Identify which cell holds the provided text, then report its (x, y) central coordinate. 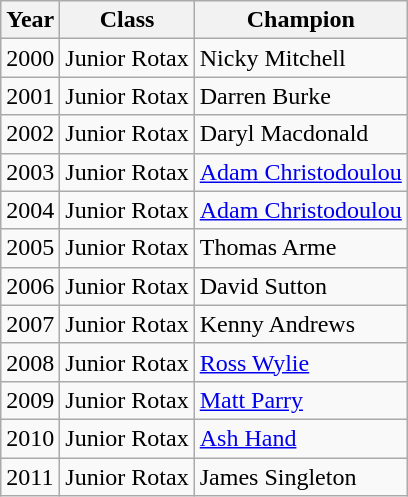
2009 (30, 400)
2000 (30, 58)
Nicky Mitchell (300, 58)
2002 (30, 134)
Daryl Macdonald (300, 134)
2004 (30, 210)
Matt Parry (300, 400)
2010 (30, 438)
Champion (300, 20)
2006 (30, 286)
2003 (30, 172)
2011 (30, 477)
Ash Hand (300, 438)
2008 (30, 362)
Year (30, 20)
Class (127, 20)
2001 (30, 96)
Ross Wylie (300, 362)
James Singleton (300, 477)
2007 (30, 324)
Darren Burke (300, 96)
Kenny Andrews (300, 324)
2005 (30, 248)
Thomas Arme (300, 248)
David Sutton (300, 286)
